Locate the cell with the specified text and output its [x, y] center coordinate. 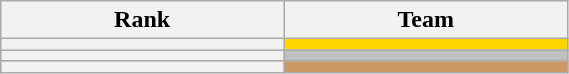
Rank [142, 20]
Team [426, 20]
